Identify which cell holds the provided text, then report its (x, y) central coordinate. 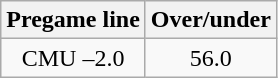
Over/under (210, 20)
Pregame line (74, 20)
CMU –2.0 (74, 58)
56.0 (210, 58)
